Output the [X, Y] coordinate of the center of the cell containing the given text.  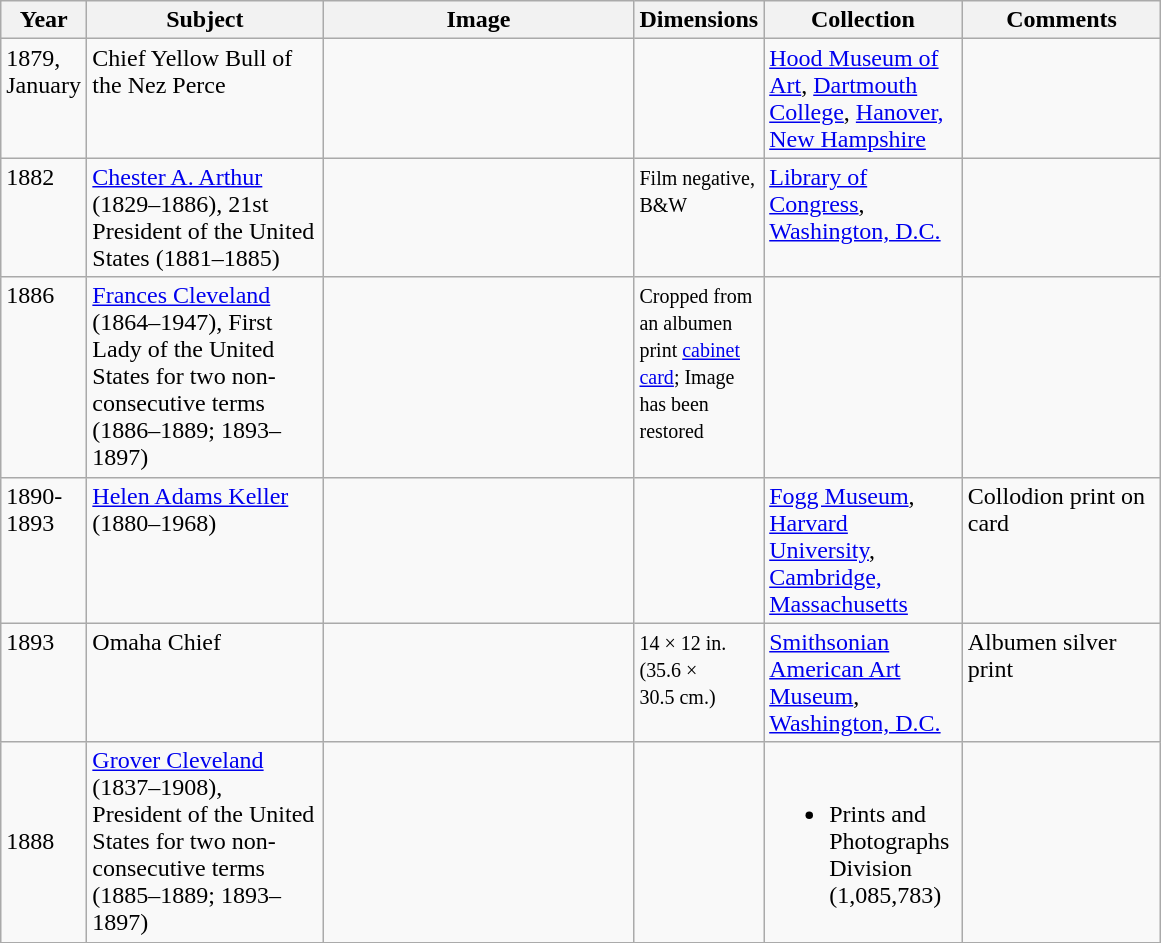
Helen Adams Keller (1880–1968) [205, 550]
Chester A. Arthur (1829–1886), 21st President of the United States (1881–1885) [205, 218]
1886 [44, 377]
Omaha Chief [205, 682]
1890-1893 [44, 550]
Prints and Photographs Division (1,085,783) [864, 842]
Library of Congress, Washington, D.C. [864, 218]
Albumen silver print [1062, 682]
1879, January [44, 98]
Dimensions [699, 20]
Grover Cleveland (1837–1908), President of the United States for two non-consecutive terms (1885–1889; 1893–1897) [205, 842]
1882 [44, 218]
14 × 12 in. (35.6 × 30.5 cm.) [699, 682]
Fogg Museum, Harvard University, Cambridge, Massachusetts [864, 550]
Subject [205, 20]
Cropped from an albumen print cabinet card; Image has been restored [699, 377]
Film negative, B&W [699, 218]
Year [44, 20]
1893 [44, 682]
Frances Cleveland (1864–1947), First Lady of the United States for two non-consecutive terms (1886–1889; 1893–1897) [205, 377]
Collection [864, 20]
1888 [44, 842]
Chief Yellow Bull of the Nez Perce [205, 98]
Smithsonian American Art Museum, Washington, D.C. [864, 682]
Comments [1062, 20]
Image [478, 20]
Hood Museum of Art, Dartmouth College, Hanover, New Hampshire [864, 98]
Collodion print on card [1062, 550]
